Find where the given text appears and provide that cell's center as (X, Y) coordinate. 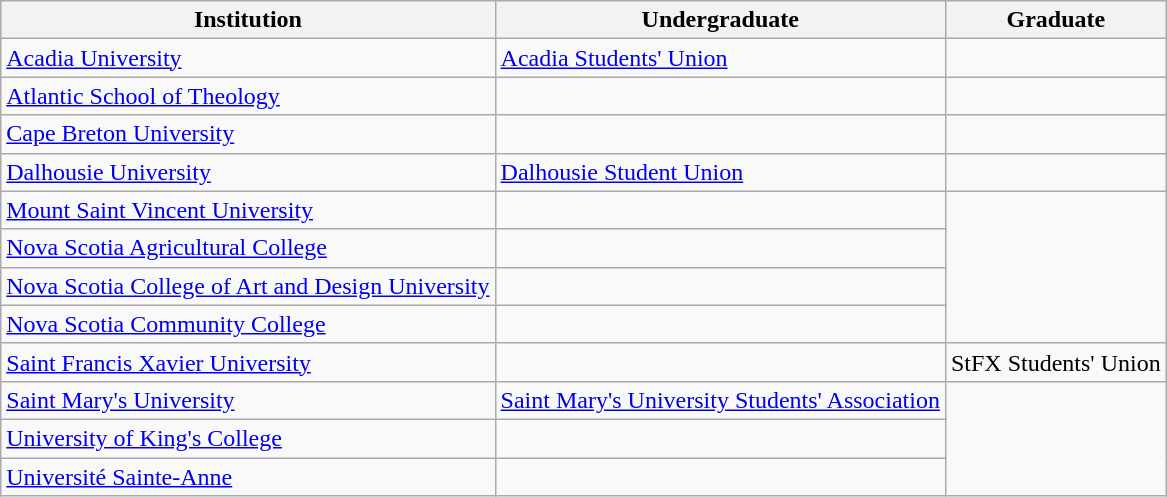
Undergraduate (720, 20)
Nova Scotia Community College (248, 324)
University of King's College (248, 438)
Nova Scotia Agricultural College (248, 248)
Saint Mary's University (248, 400)
Graduate (1056, 20)
Nova Scotia College of Art and Design University (248, 286)
Acadia University (248, 58)
Saint Mary's University Students' Association (720, 400)
Mount Saint Vincent University (248, 210)
Dalhousie Student Union (720, 172)
Saint Francis Xavier University (248, 362)
Atlantic School of Theology (248, 96)
StFX Students' Union (1056, 362)
Cape Breton University (248, 134)
Université Sainte-Anne (248, 477)
Dalhousie University (248, 172)
Institution (248, 20)
Acadia Students' Union (720, 58)
